Identify which cell holds the provided text, then report its (X, Y) central coordinate. 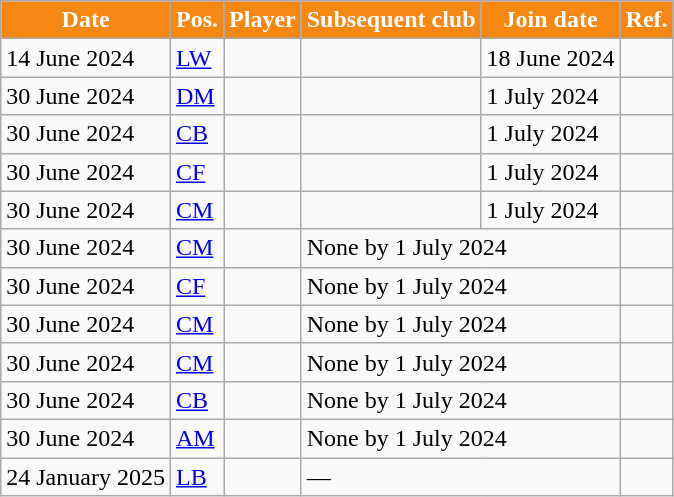
Join date (550, 20)
— (460, 477)
DM (196, 96)
Player (263, 20)
24 January 2025 (86, 477)
Ref. (646, 20)
14 June 2024 (86, 58)
Pos. (196, 20)
Subsequent club (391, 20)
Date (86, 20)
LB (196, 477)
AM (196, 438)
LW (196, 58)
18 June 2024 (550, 58)
